Capture the cell that displays the provided text and extract its [x, y] central coordinate. 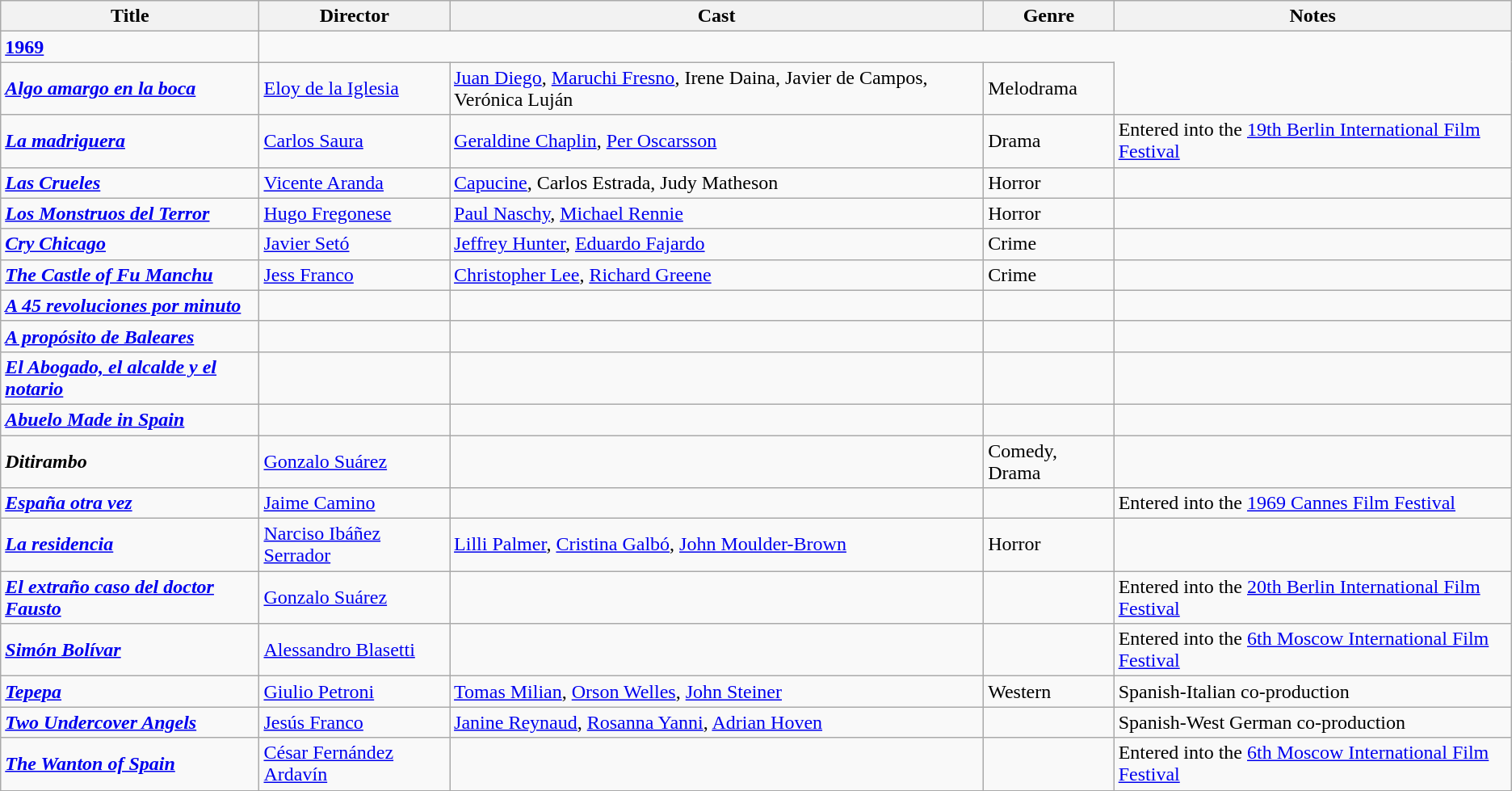
Entered into the 1969 Cannes Film Festival [1312, 503]
Paul Naschy, Michael Rennie [717, 213]
The Wanton of Spain [130, 764]
1969 [130, 47]
Tomas Milian, Orson Welles, John Steiner [717, 692]
Drama [1049, 141]
Alessandro Blasetti [355, 650]
Capucine, Carlos Estrada, Judy Matheson [717, 183]
Juan Diego, Maruchi Fresno, Irene Daina, Javier de Campos, Verónica Luján [717, 89]
Janine Reynaud, Rosanna Yanni, Adrian Hoven [717, 722]
The Castle of Fu Manchu [130, 275]
Eloy de la Iglesia [355, 89]
Notes [1312, 16]
Tepepa [130, 692]
Spanish-Italian co-production [1312, 692]
El extraño caso del doctor Fausto [130, 598]
Lilli Palmer, Cristina Galbó, John Moulder-Brown [717, 545]
Melodrama [1049, 89]
Director [355, 16]
Algo amargo en la boca [130, 89]
Hugo Fregonese [355, 213]
Jess Franco [355, 275]
Entered into the 20th Berlin International Film Festival [1312, 598]
La residencia [130, 545]
Los Monstruos del Terror [130, 213]
Las Crueles [130, 183]
A 45 revoluciones por minuto [130, 305]
Jesús Franco [355, 722]
Vicente Aranda [355, 183]
Christopher Lee, Richard Greene [717, 275]
Carlos Saura [355, 141]
Two Undercover Angels [130, 722]
Western [1049, 692]
Entered into the 19th Berlin International Film Festival [1312, 141]
Title [130, 16]
Spanish-West German co-production [1312, 722]
Genre [1049, 16]
Cry Chicago [130, 244]
Geraldine Chaplin, Per Oscarsson [717, 141]
César Fernández Ardavín [355, 764]
Simón Bolívar [130, 650]
El Abogado, el alcalde y el notario [130, 378]
Ditirambo [130, 461]
Jaime Camino [355, 503]
Jeffrey Hunter, Eduardo Fajardo [717, 244]
A propósito de Baleares [130, 336]
Comedy, Drama [1049, 461]
La madriguera [130, 141]
España otra vez [130, 503]
Giulio Petroni [355, 692]
Cast [717, 16]
Narciso Ibáñez Serrador [355, 545]
Abuelo Made in Spain [130, 419]
Javier Setó [355, 244]
